Output the [x, y] coordinate of the center of the cell containing the given text.  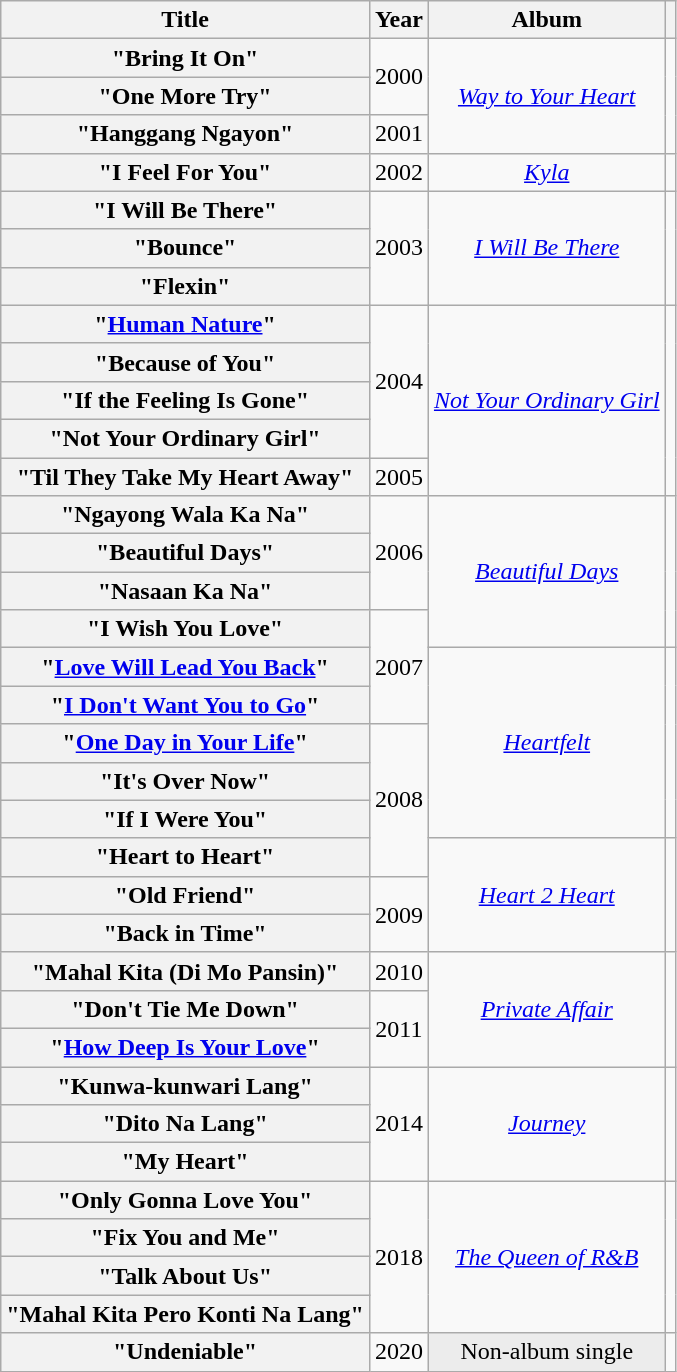
"Not Your Ordinary Girl" [186, 438]
"Bounce" [186, 248]
2011 [398, 1028]
"Beautiful Days" [186, 553]
Year [398, 20]
2002 [398, 172]
Album [546, 20]
Beautiful Days [546, 572]
"Old Friend" [186, 895]
2018 [398, 1257]
"If the Feeling Is Gone" [186, 400]
"Undeniable" [186, 1352]
"Hanggang Ngayon" [186, 134]
"One Day in Your Life" [186, 743]
Title [186, 20]
2007 [398, 667]
Non-album single [546, 1352]
"How Deep Is Your Love" [186, 1047]
"Mahal Kita Pero Konti Na Lang" [186, 1314]
2001 [398, 134]
I Will Be There [546, 248]
2003 [398, 248]
"Don't Tie Me Down" [186, 1009]
2004 [398, 381]
"I Wish You Love" [186, 629]
"One More Try" [186, 96]
"I Will Be There" [186, 210]
2010 [398, 971]
"Til They Take My Heart Away" [186, 477]
"Dito Na Lang" [186, 1124]
Kyla [546, 172]
"Talk About Us" [186, 1276]
"Bring It On" [186, 58]
Way to Your Heart [546, 96]
2014 [398, 1123]
Journey [546, 1123]
"My Heart" [186, 1162]
"Mahal Kita (Di Mo Pansin)" [186, 971]
"Flexin" [186, 286]
"Only Gonna Love You" [186, 1200]
2008 [398, 800]
Heart 2 Heart [546, 895]
"Love Will Lead You Back" [186, 667]
2006 [398, 553]
2020 [398, 1352]
"I Don't Want You to Go" [186, 705]
"Nasaan Ka Na" [186, 591]
2005 [398, 477]
The Queen of R&B [546, 1257]
"If I Were You" [186, 819]
"It's Over Now" [186, 781]
"Fix You and Me" [186, 1238]
"Kunwa-kunwari Lang" [186, 1085]
"I Feel For You" [186, 172]
2000 [398, 77]
Not Your Ordinary Girl [546, 400]
"Ngayong Wala Ka Na" [186, 515]
2009 [398, 914]
"Human Nature" [186, 324]
"Back in Time" [186, 933]
Private Affair [546, 1009]
"Because of You" [186, 362]
"Heart to Heart" [186, 857]
Heartfelt [546, 743]
